Find where the given text appears and provide that cell's center as (x, y) coordinate. 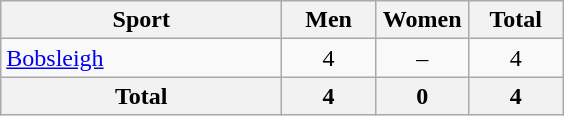
0 (422, 96)
Women (422, 20)
Sport (142, 20)
– (422, 58)
Men (329, 20)
Bobsleigh (142, 58)
